Detect which cell encompasses the target text, then output its (X, Y) center coordinate. 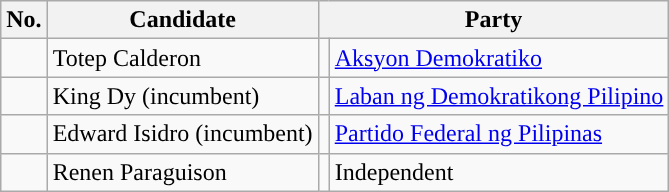
King Dy (incumbent) (182, 96)
No. (24, 20)
Independent (499, 172)
Edward Isidro (incumbent) (182, 134)
Totep Calderon (182, 58)
Candidate (182, 20)
Party (494, 20)
Partido Federal ng Pilipinas (499, 134)
Aksyon Demokratiko (499, 58)
Laban ng Demokratikong Pilipino (499, 96)
Renen Paraguison (182, 172)
